Capture the cell that displays the provided text and extract its (x, y) central coordinate. 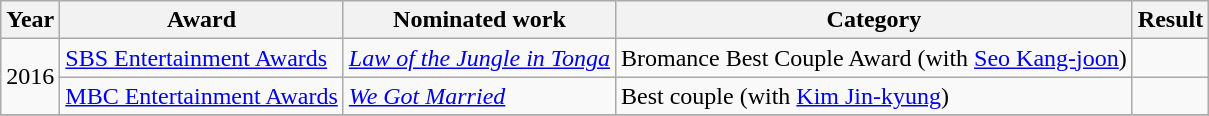
Category (874, 20)
We Got Married (479, 96)
Best couple (with Kim Jin-kyung) (874, 96)
Law of the Jungle in Tonga (479, 58)
Bromance Best Couple Award (with Seo Kang-joon) (874, 58)
Nominated work (479, 20)
2016 (30, 77)
Award (202, 20)
Year (30, 20)
SBS Entertainment Awards (202, 58)
Result (1170, 20)
MBC Entertainment Awards (202, 96)
